Identify which cell holds the provided text, then report its [X, Y] central coordinate. 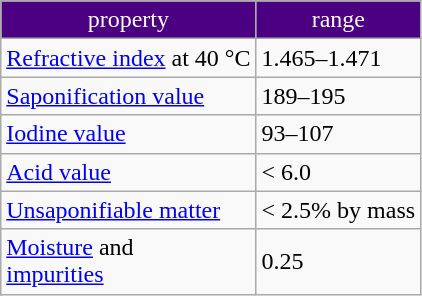
Moisture andimpurities [128, 262]
range [338, 20]
189–195 [338, 96]
Unsaponifiable matter [128, 210]
0.25 [338, 262]
Acid value [128, 172]
93–107 [338, 134]
< 6.0 [338, 172]
Iodine value [128, 134]
1.465–1.471 [338, 58]
Refractive index at 40 °C [128, 58]
Saponification value [128, 96]
property [128, 20]
< 2.5% by mass [338, 210]
